Pinpoint the cell where the given text exists, returning its [x, y] midpoint coordinate. 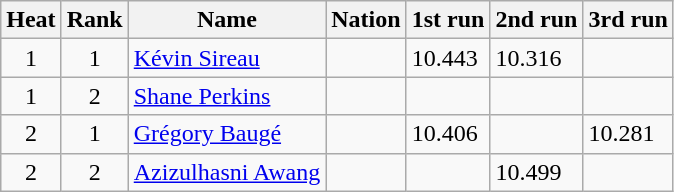
Grégory Baugé [226, 134]
3rd run [628, 20]
2nd run [536, 20]
10.443 [448, 58]
Kévin Sireau [226, 58]
10.316 [536, 58]
Heat [31, 20]
10.281 [628, 134]
Shane Perkins [226, 96]
Nation [366, 20]
Name [226, 20]
1st run [448, 20]
Rank [94, 20]
10.406 [448, 134]
10.499 [536, 172]
Azizulhasni Awang [226, 172]
